Identify which cell holds the provided text, then report its [x, y] central coordinate. 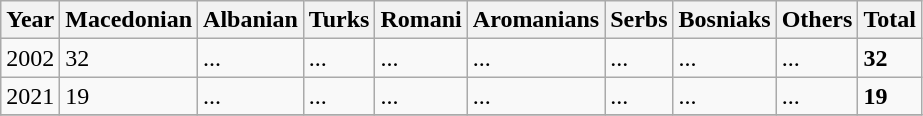
Macedonian [129, 20]
Turks [339, 20]
Romani [421, 20]
2002 [30, 58]
Serbs [639, 20]
2021 [30, 96]
Year [30, 20]
Albanian [251, 20]
Others [817, 20]
Aromanians [536, 20]
Bosniaks [724, 20]
Total [890, 20]
